Return [x, y] of the center of cell containing provided text 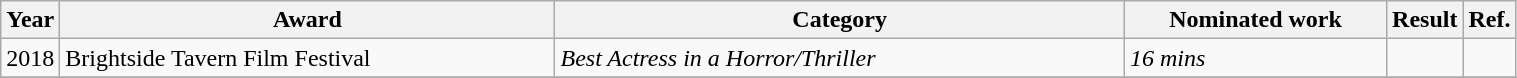
2018 [30, 58]
Ref. [1490, 20]
16 mins [1255, 58]
Result [1425, 20]
Brightside Tavern Film Festival [308, 58]
Award [308, 20]
Best Actress in a Horror/Thriller [840, 58]
Year [30, 20]
Category [840, 20]
Nominated work [1255, 20]
